Output the (X, Y) coordinate of the center of the cell containing the given text.  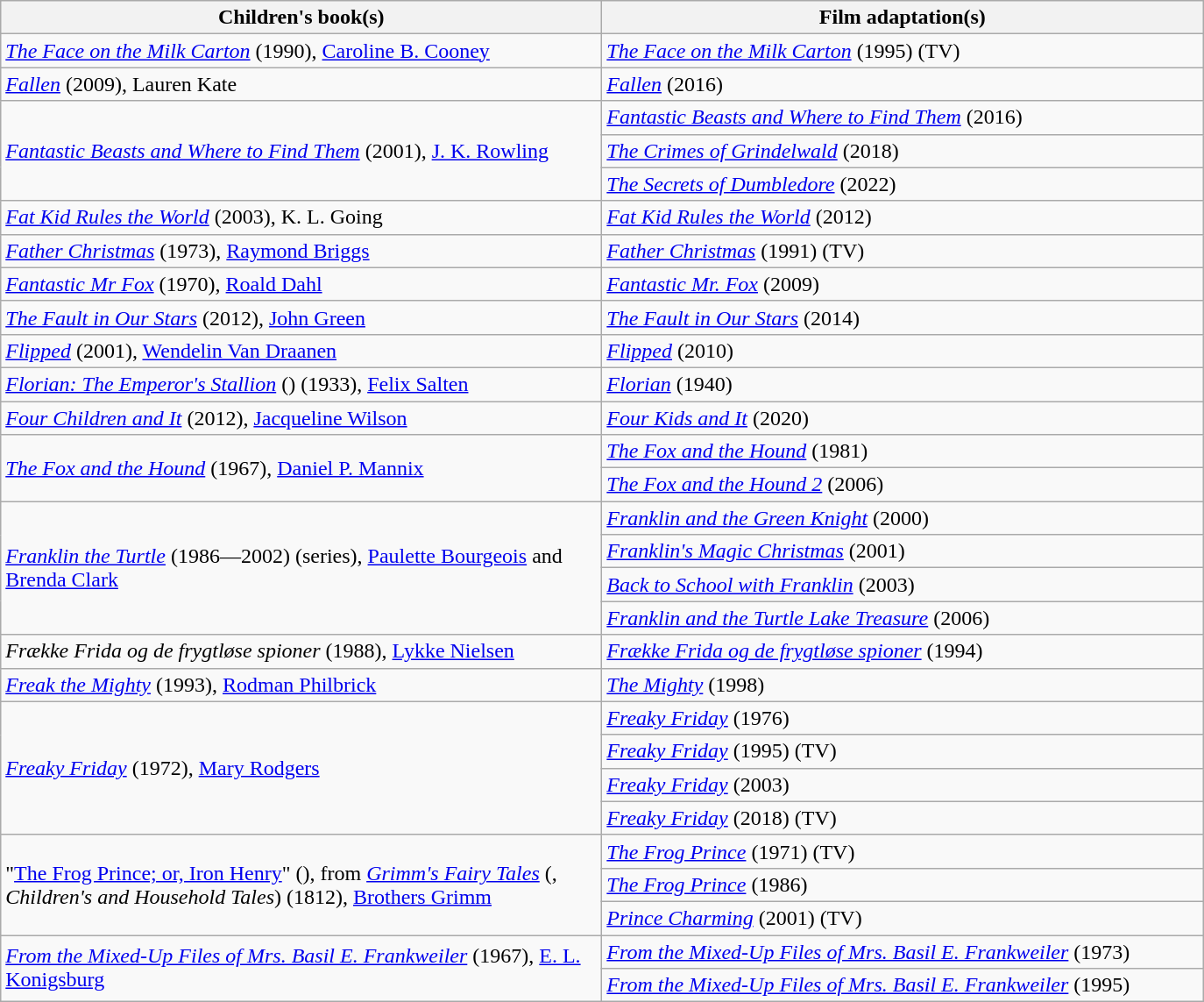
The Frog Prince (1986) (903, 885)
The Crimes of Grindelwald (2018) (903, 151)
Franklin the Turtle (1986—2002) (series), Paulette Bourgeois and Brenda Clark (301, 568)
Flipped (2010) (903, 351)
From the Mixed-Up Files of Mrs. Basil E. Frankweiler (1973) (903, 951)
"The Frog Prince; or, Iron Henry" (), from Grimm's Fairy Tales (, Children's and Household Tales) (1812), Brothers Grimm (301, 885)
Florian (1940) (903, 384)
The Mighty (1998) (903, 685)
Prince Charming (2001) (TV) (903, 918)
Four Kids and It (2020) (903, 418)
The Secrets of Dumbledore (2022) (903, 184)
Freaky Friday (1995) (TV) (903, 751)
Freaky Friday (1972), Mary Rodgers (301, 768)
Fallen (2009), Lauren Kate (301, 84)
From the Mixed-Up Files of Mrs. Basil E. Frankweiler (1967), E. L. Konigsburg (301, 968)
Father Christmas (1973), Raymond Briggs (301, 251)
Father Christmas (1991) (TV) (903, 251)
The Fault in Our Stars (2014) (903, 317)
Freaky Friday (2018) (TV) (903, 818)
From the Mixed-Up Files of Mrs. Basil E. Frankweiler (1995) (903, 985)
Franklin and the Turtle Lake Treasure (2006) (903, 618)
The Fault in Our Stars (2012), John Green (301, 317)
Freaky Friday (2003) (903, 785)
Florian: The Emperor's Stallion () (1933), Felix Salten (301, 384)
The Face on the Milk Carton (1995) (TV) (903, 51)
Fat Kid Rules the World (2003), K. L. Going (301, 217)
The Fox and the Hound 2 (2006) (903, 485)
Fat Kid Rules the World (2012) (903, 217)
Fallen (2016) (903, 84)
Children's book(s) (301, 18)
Film adaptation(s) (903, 18)
The Fox and the Hound (1967), Daniel P. Mannix (301, 468)
Flipped (2001), Wendelin Van Draanen (301, 351)
The Face on the Milk Carton (1990), Caroline B. Cooney (301, 51)
Franklin and the Green Knight (2000) (903, 518)
Freaky Friday (1976) (903, 718)
Frække Frida og de frygtløse spioner (1988), Lykke Nielsen (301, 651)
Frække Frida og de frygtløse spioner (1994) (903, 651)
Back to School with Franklin (2003) (903, 585)
Four Children and It (2012), Jacqueline Wilson (301, 418)
Fantastic Mr Fox (1970), Roald Dahl (301, 284)
The Frog Prince (1971) (TV) (903, 851)
Freak the Mighty (1993), Rodman Philbrick (301, 685)
The Fox and the Hound (1981) (903, 451)
Franklin's Magic Christmas (2001) (903, 551)
Fantastic Mr. Fox (2009) (903, 284)
Fantastic Beasts and Where to Find Them (2016) (903, 117)
Fantastic Beasts and Where to Find Them (2001), J. K. Rowling (301, 151)
